Return [X, Y] of the center of cell containing provided text 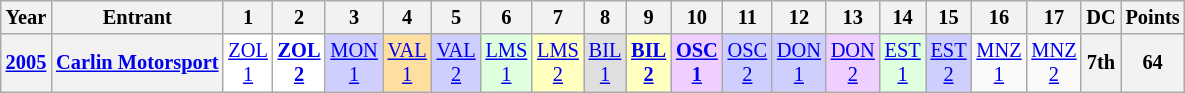
13 [853, 17]
11 [748, 17]
BIL1 [606, 63]
DON2 [853, 63]
EST1 [903, 63]
LMS1 [507, 63]
LMS2 [558, 63]
OSC2 [748, 63]
ZOL2 [300, 63]
7th [1100, 63]
17 [1054, 17]
EST2 [949, 63]
2 [300, 17]
2005 [26, 63]
16 [998, 17]
8 [606, 17]
Year [26, 17]
BIL2 [648, 63]
1 [248, 17]
VAL1 [408, 63]
VAL2 [456, 63]
64 [1153, 63]
15 [949, 17]
7 [558, 17]
6 [507, 17]
10 [697, 17]
Carlin Motorsport [137, 63]
MON1 [354, 63]
DON1 [799, 63]
Entrant [137, 17]
3 [354, 17]
DC [1100, 17]
ZOL1 [248, 63]
MNZ1 [998, 63]
12 [799, 17]
OSC1 [697, 63]
14 [903, 17]
4 [408, 17]
5 [456, 17]
9 [648, 17]
MNZ2 [1054, 63]
Points [1153, 17]
